Return the [x, y] coordinate for the center point of the cell that contains the specified text.  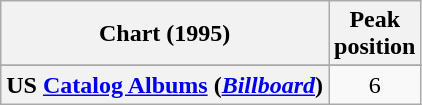
US Catalog Albums (Billboard) [165, 85]
Peakposition [375, 34]
Chart (1995) [165, 34]
6 [375, 85]
